For the text-containing cell, return its midpoint in [x, y] coordinate format. 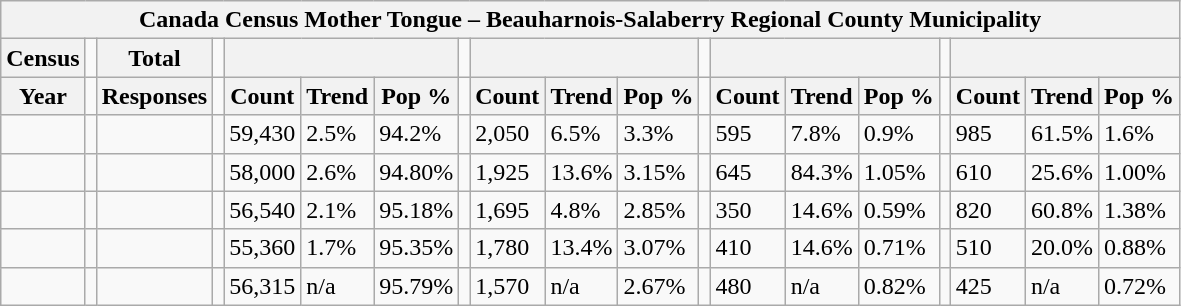
610 [988, 172]
2,050 [508, 134]
0.9% [898, 134]
56,315 [262, 286]
2.1% [338, 210]
Canada Census Mother Tongue – Beauharnois-Salaberry Regional County Municipality [590, 20]
0.88% [1138, 248]
1,570 [508, 286]
20.0% [1062, 248]
60.8% [1062, 210]
94.80% [416, 172]
3.15% [658, 172]
1.7% [338, 248]
58,000 [262, 172]
350 [748, 210]
Total [154, 58]
59,430 [262, 134]
61.5% [1062, 134]
510 [988, 248]
0.59% [898, 210]
1.05% [898, 172]
55,360 [262, 248]
25.6% [1062, 172]
95.79% [416, 286]
1.6% [1138, 134]
1.38% [1138, 210]
84.3% [822, 172]
95.18% [416, 210]
56,540 [262, 210]
595 [748, 134]
1.00% [1138, 172]
1,780 [508, 248]
2.6% [338, 172]
985 [988, 134]
95.35% [416, 248]
4.8% [582, 210]
Census [43, 58]
0.72% [1138, 286]
3.3% [658, 134]
410 [748, 248]
820 [988, 210]
425 [988, 286]
94.2% [416, 134]
1,925 [508, 172]
13.6% [582, 172]
2.67% [658, 286]
1,695 [508, 210]
645 [748, 172]
480 [748, 286]
13.4% [582, 248]
3.07% [658, 248]
0.82% [898, 286]
6.5% [582, 134]
7.8% [822, 134]
0.71% [898, 248]
2.5% [338, 134]
2.85% [658, 210]
Year [43, 96]
Responses [154, 96]
